Locate the cell with the specified text and output its [x, y] center coordinate. 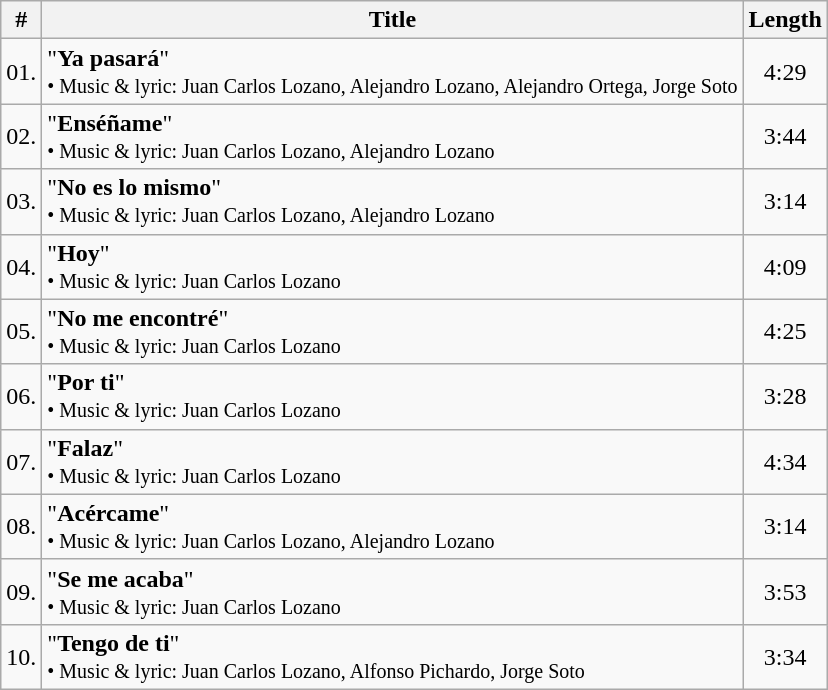
"Se me acaba"• Music & lyric: Juan Carlos Lozano [392, 592]
06. [22, 396]
02. [22, 136]
"Acércame"• Music & lyric: Juan Carlos Lozano, Alejandro Lozano [392, 526]
# [22, 20]
4:25 [785, 332]
"Ya pasará"• Music & lyric: Juan Carlos Lozano, Alejandro Lozano, Alejandro Ortega, Jorge Soto [392, 72]
07. [22, 462]
10. [22, 656]
"No me encontré"• Music & lyric: Juan Carlos Lozano [392, 332]
"Enséñame"• Music & lyric: Juan Carlos Lozano, Alejandro Lozano [392, 136]
"Hoy"• Music & lyric: Juan Carlos Lozano [392, 266]
4:09 [785, 266]
3:44 [785, 136]
01. [22, 72]
"Falaz"• Music & lyric: Juan Carlos Lozano [392, 462]
05. [22, 332]
"Tengo de ti"• Music & lyric: Juan Carlos Lozano, Alfonso Pichardo, Jorge Soto [392, 656]
Length [785, 20]
3:28 [785, 396]
4:34 [785, 462]
"Por ti"• Music & lyric: Juan Carlos Lozano [392, 396]
3:34 [785, 656]
04. [22, 266]
4:29 [785, 72]
"No es lo mismo"• Music & lyric: Juan Carlos Lozano, Alejandro Lozano [392, 202]
08. [22, 526]
Title [392, 20]
09. [22, 592]
03. [22, 202]
3:53 [785, 592]
